Find where the given text appears and provide that cell's center as [x, y] coordinate. 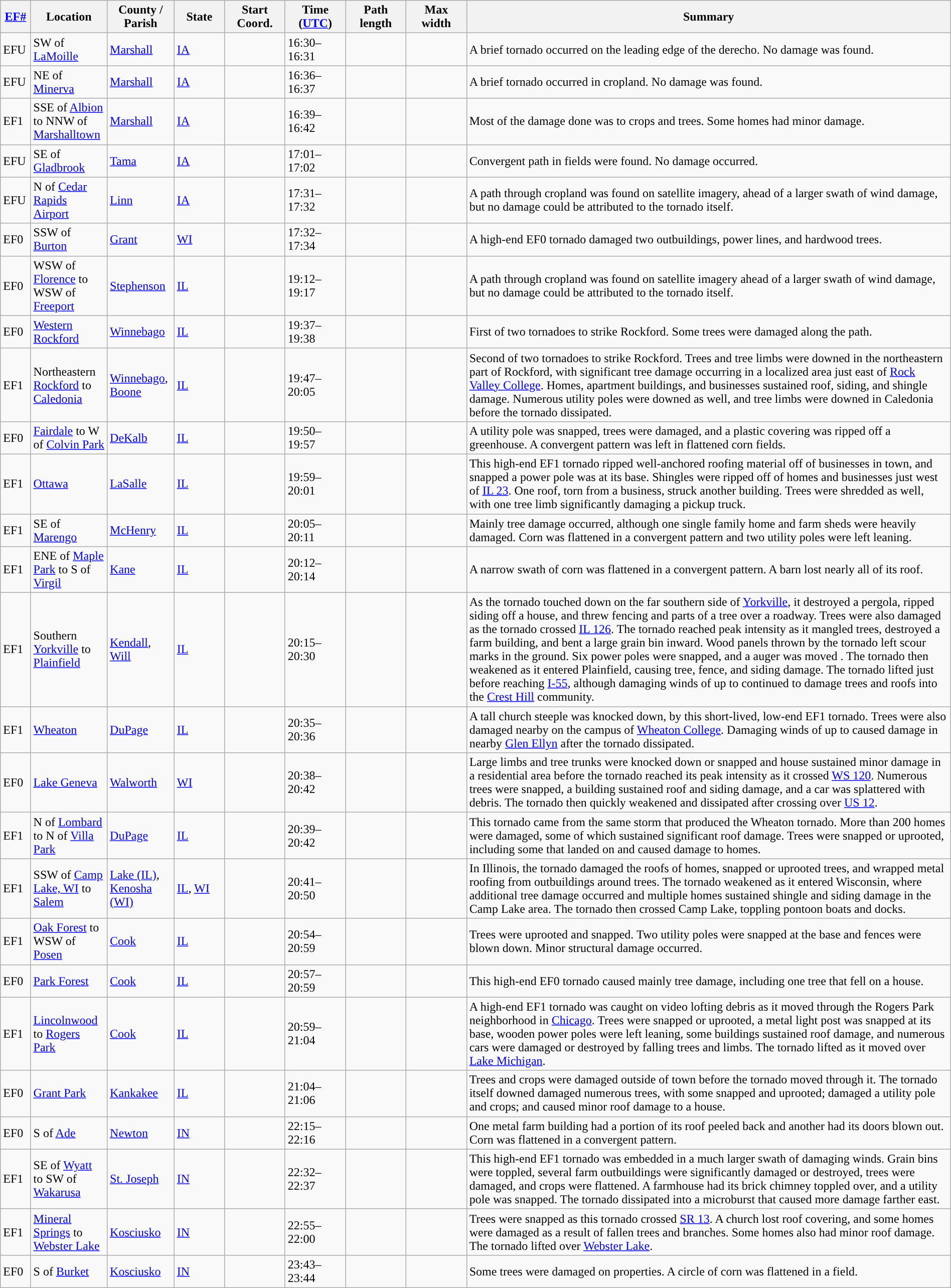
Linn [141, 200]
ENE of Maple Park to S of Virgil [69, 570]
Newton [141, 1133]
17:32–17:34 [315, 240]
Kane [141, 570]
20:15–20:30 [315, 650]
Lake Geneva [69, 782]
19:37–19:38 [315, 332]
S of Ade [69, 1133]
Kendall, Will [141, 650]
Grant [141, 240]
LaSalle [141, 484]
16:39–16:42 [315, 121]
A brief tornado occurred on the leading edge of the derecho. No damage was found. [708, 49]
One metal farm building had a portion of its roof peeled back and another had its doors blown out. Corn was flattened in a convergent pattern. [708, 1133]
Southern Yorkville to Plainfield [69, 650]
19:59–20:01 [315, 484]
21:04–21:06 [315, 1093]
This high-end EF0 tornado caused mainly tree damage, including one tree that fell on a house. [708, 981]
DeKalb [141, 437]
NE of Minerva [69, 82]
17:31–17:32 [315, 200]
Western Rockford [69, 332]
First of two tornadoes to strike Rockford. Some trees were damaged along the path. [708, 332]
Time (UTC) [315, 17]
20:05–20:11 [315, 530]
Winnebago [141, 332]
Kankakee [141, 1093]
Path length [376, 17]
20:54–20:59 [315, 941]
Trees were uprooted and snapped. Two utility poles were snapped at the base and fences were blown down. Minor structural damage occurred. [708, 941]
Lake (IL), Kenosha (WI) [141, 889]
A high-end EF0 tornado damaged two outbuildings, power lines, and hardwood trees. [708, 240]
EF# [16, 17]
SSE of Albion to NNW of Marshalltown [69, 121]
20:38–20:42 [315, 782]
22:15–22:16 [315, 1133]
16:30–16:31 [315, 49]
22:55–22:00 [315, 1232]
Ottawa [69, 484]
IL, WI [199, 889]
WSW of Florence to WSW of Freeport [69, 286]
N of Lombard to N of Villa Park [69, 836]
State [199, 17]
Stephenson [141, 286]
Wheaton [69, 730]
Most of the damage done was to crops and trees. Some homes had minor damage. [708, 121]
N of Cedar Rapids Airport [69, 200]
20:57–20:59 [315, 981]
SW of LaMoille [69, 49]
Start Coord. [255, 17]
19:12–19:17 [315, 286]
20:35–20:36 [315, 730]
23:43–23:44 [315, 1271]
16:36–16:37 [315, 82]
SE of Marengo [69, 530]
Grant Park [69, 1093]
Walworth [141, 782]
Northeastern Rockford to Caledonia [69, 385]
20:39–20:42 [315, 836]
20:59–21:04 [315, 1034]
22:32–22:37 [315, 1179]
Mineral Springs to Webster Lake [69, 1232]
19:50–19:57 [315, 437]
SE of Wyatt to SW of Wakarusa [69, 1179]
Summary [708, 17]
St. Joseph [141, 1179]
McHenry [141, 530]
Some trees were damaged on properties. A circle of corn was flattened in a field. [708, 1271]
S of Burket [69, 1271]
Max width [436, 17]
Location [69, 17]
A brief tornado occurred in cropland. No damage was found. [708, 82]
19:47–20:05 [315, 385]
20:12–20:14 [315, 570]
SE of Gladbrook [69, 160]
Winnebago, Boone [141, 385]
Park Forest [69, 981]
17:01–17:02 [315, 160]
Oak Forest to WSW of Posen [69, 941]
Lincolnwood to Rogers Park [69, 1034]
County / Parish [141, 17]
Convergent path in fields were found. No damage occurred. [708, 160]
A narrow swath of corn was flattened in a convergent pattern. A barn lost nearly all of its roof. [708, 570]
Tama [141, 160]
SSW of Burton [69, 240]
20:41–20:50 [315, 889]
SSW of Camp Lake, WI to Salem [69, 889]
Fairdale to W of Colvin Park [69, 437]
